Return the [x, y] coordinate for the center point of the cell that contains the specified text.  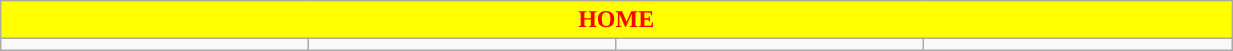
HOME [616, 20]
